Provide the [X, Y] coordinate of the cell's center where the given text is located.  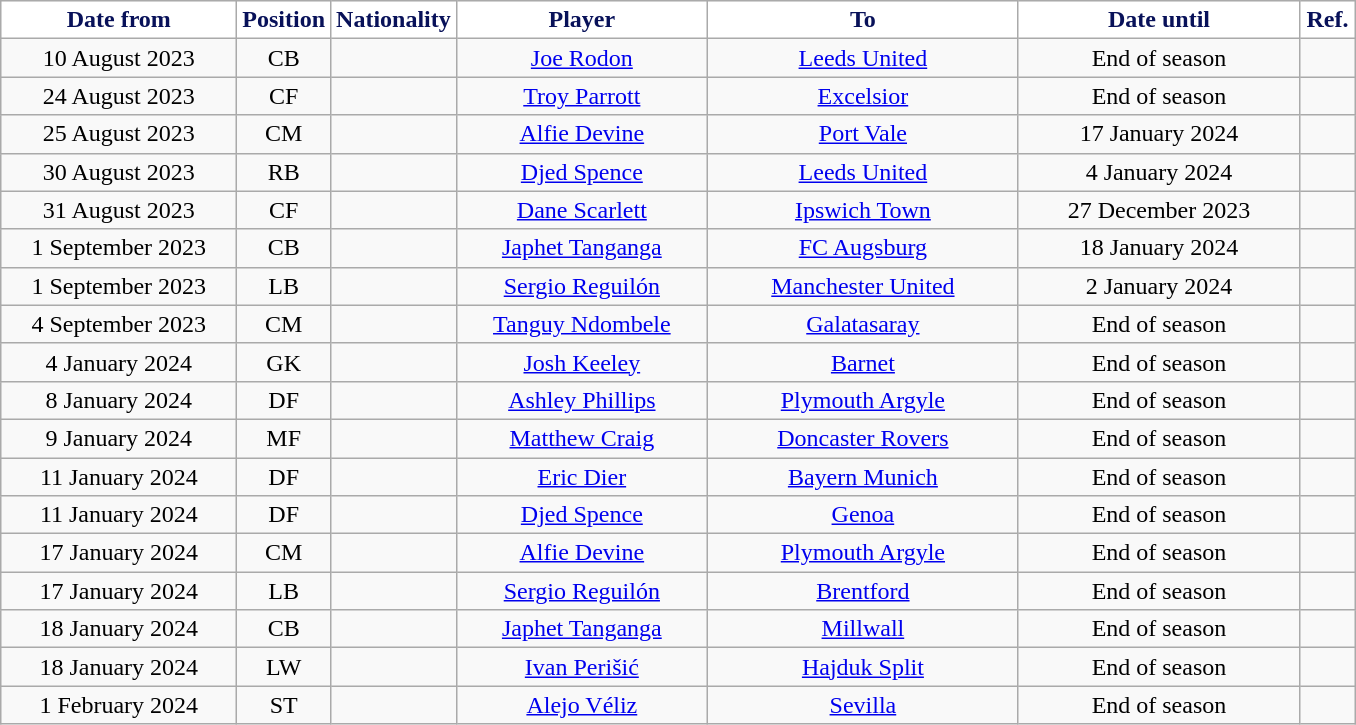
Alejo Véliz [582, 705]
1 February 2024 [119, 705]
Brentford [862, 591]
MF [284, 438]
Position [284, 20]
31 August 2023 [119, 210]
LW [284, 667]
Galatasaray [862, 324]
30 August 2023 [119, 172]
Barnet [862, 362]
Nationality [394, 20]
Dane Scarlett [582, 210]
Ashley Phillips [582, 400]
Genoa [862, 515]
Date until [1158, 20]
Ivan Perišić [582, 667]
10 August 2023 [119, 58]
Matthew Craig [582, 438]
Joe Rodon [582, 58]
Excelsior [862, 96]
9 January 2024 [119, 438]
Doncaster Rovers [862, 438]
FC Augsburg [862, 248]
GK [284, 362]
Manchester United [862, 286]
Troy Parrott [582, 96]
Date from [119, 20]
Bayern Munich [862, 477]
RB [284, 172]
Josh Keeley [582, 362]
25 August 2023 [119, 134]
Ref. [1327, 20]
4 September 2023 [119, 324]
8 January 2024 [119, 400]
To [862, 20]
Millwall [862, 629]
2 January 2024 [1158, 286]
Eric Dier [582, 477]
Tanguy Ndombele [582, 324]
Player [582, 20]
Sevilla [862, 705]
27 December 2023 [1158, 210]
Ipswich Town [862, 210]
Port Vale [862, 134]
ST [284, 705]
24 August 2023 [119, 96]
Hajduk Split [862, 667]
